Return the (x, y) coordinate for the center point of the cell that contains the specified text.  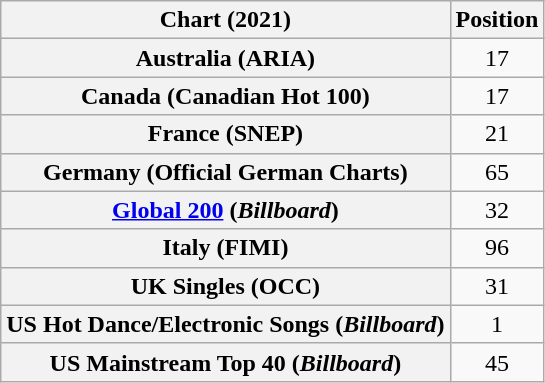
UK Singles (OCC) (226, 286)
65 (497, 172)
32 (497, 210)
Germany (Official German Charts) (226, 172)
31 (497, 286)
45 (497, 362)
Italy (FIMI) (226, 248)
96 (497, 248)
1 (497, 324)
21 (497, 134)
France (SNEP) (226, 134)
Global 200 (Billboard) (226, 210)
Canada (Canadian Hot 100) (226, 96)
US Mainstream Top 40 (Billboard) (226, 362)
Chart (2021) (226, 20)
Position (497, 20)
US Hot Dance/Electronic Songs (Billboard) (226, 324)
Australia (ARIA) (226, 58)
